Detect which cell encompasses the target text, then output its (X, Y) center coordinate. 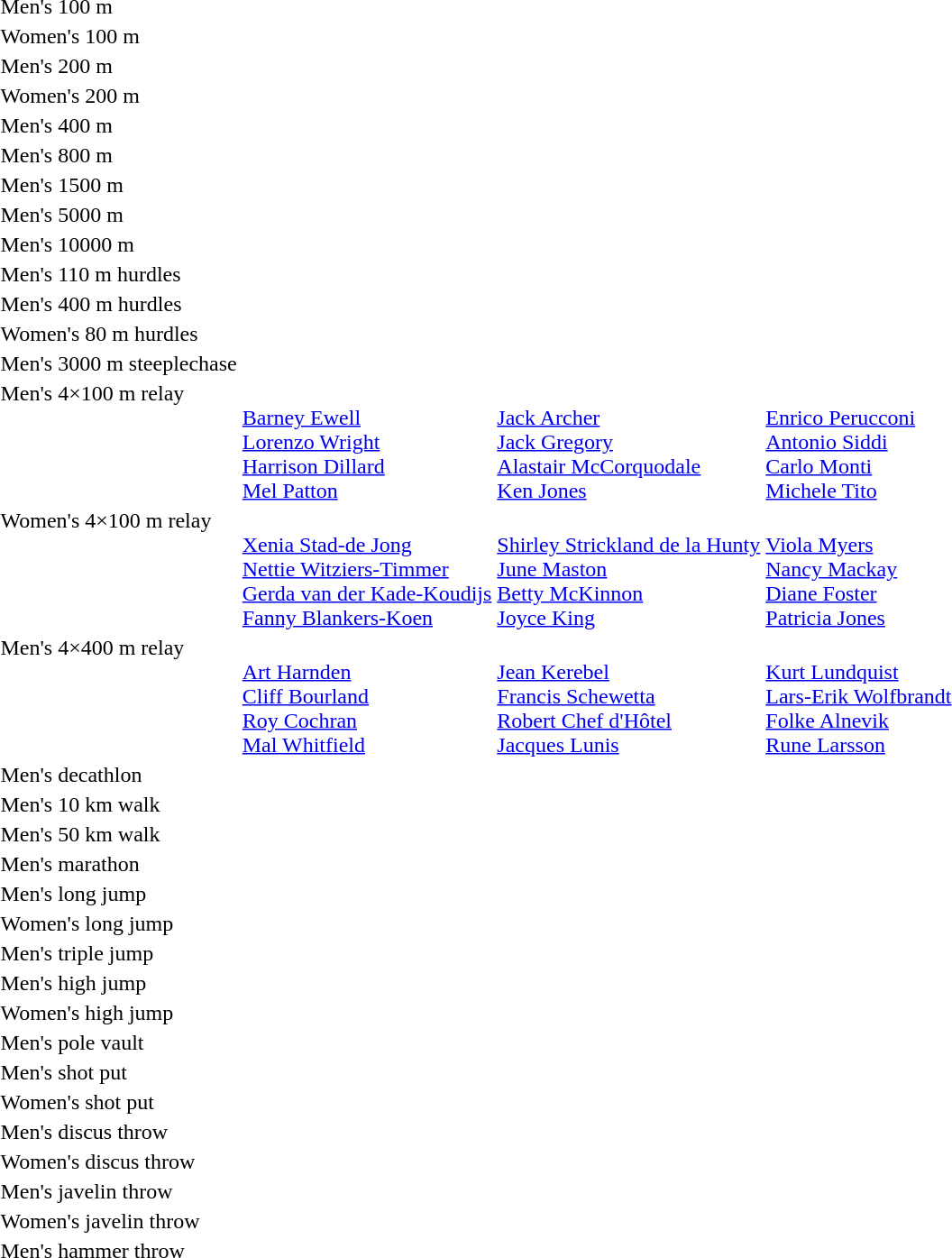
Barney EwellLorenzo WrightHarrison DillardMel Patton (367, 442)
Jean KerebelFrancis SchewettaRobert Chef d'HôtelJacques Lunis (629, 696)
Art HarndenCliff BourlandRoy CochranMal Whitfield (367, 696)
Jack ArcherJack GregoryAlastair McCorquodaleKen Jones (629, 442)
Shirley Strickland de la HuntyJune MastonBetty McKinnonJoyce King (629, 569)
Xenia Stad-de JongNettie Witziers-TimmerGerda van der Kade-KoudijsFanny Blankers-Koen (367, 569)
